Detect which cell encompasses the target text, then output its [X, Y] center coordinate. 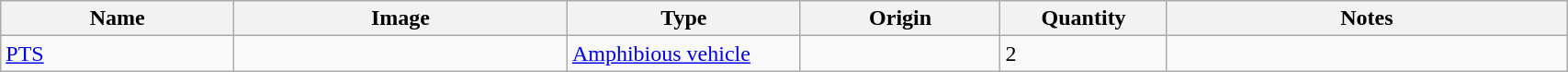
Type [683, 18]
2 [1084, 54]
PTS [118, 54]
Name [118, 18]
Notes [1367, 18]
Origin [900, 18]
Quantity [1084, 18]
Image [400, 18]
Amphibious vehicle [683, 54]
